Return (X, Y) of the center of cell containing provided text 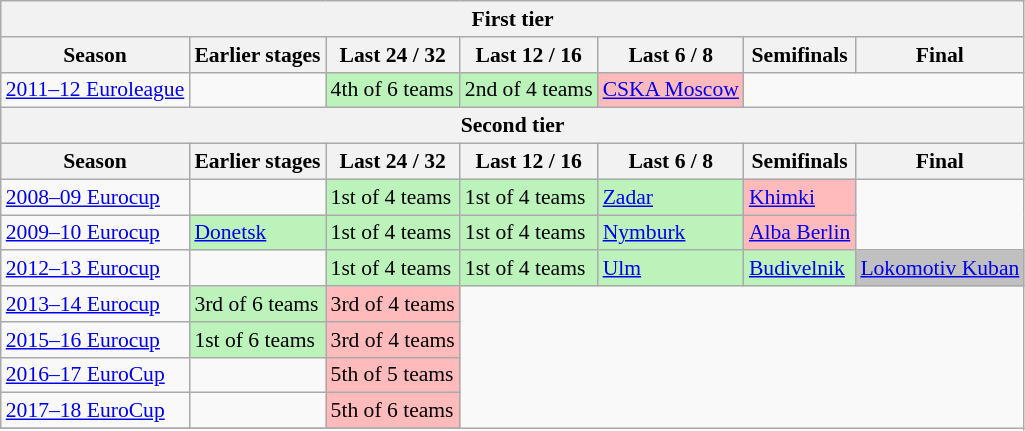
2008–09 Eurocup (96, 197)
3rd of 6 teams (257, 304)
4th of 6 teams (393, 90)
2009–10 Eurocup (96, 233)
2015–16 Eurocup (96, 340)
2011–12 Euroleague (96, 90)
Ulm (671, 269)
Alba Berlin (800, 233)
5th of 6 teams (393, 411)
Budivelnik (800, 269)
2013–14 Eurocup (96, 304)
CSKA Moscow (671, 90)
2016–17 EuroCup (96, 375)
Lokomotiv Kuban (940, 269)
Zadar (671, 197)
First tier (513, 19)
2nd of 4 teams (529, 90)
2017–18 EuroCup (96, 411)
Donetsk (257, 233)
Second tier (513, 126)
2012–13 Eurocup (96, 269)
Khimki (800, 197)
5th of 5 teams (393, 375)
1st of 6 teams (257, 340)
Nymburk (671, 233)
